Extract the [x, y] coordinate from the center of the cell holding the provided text.  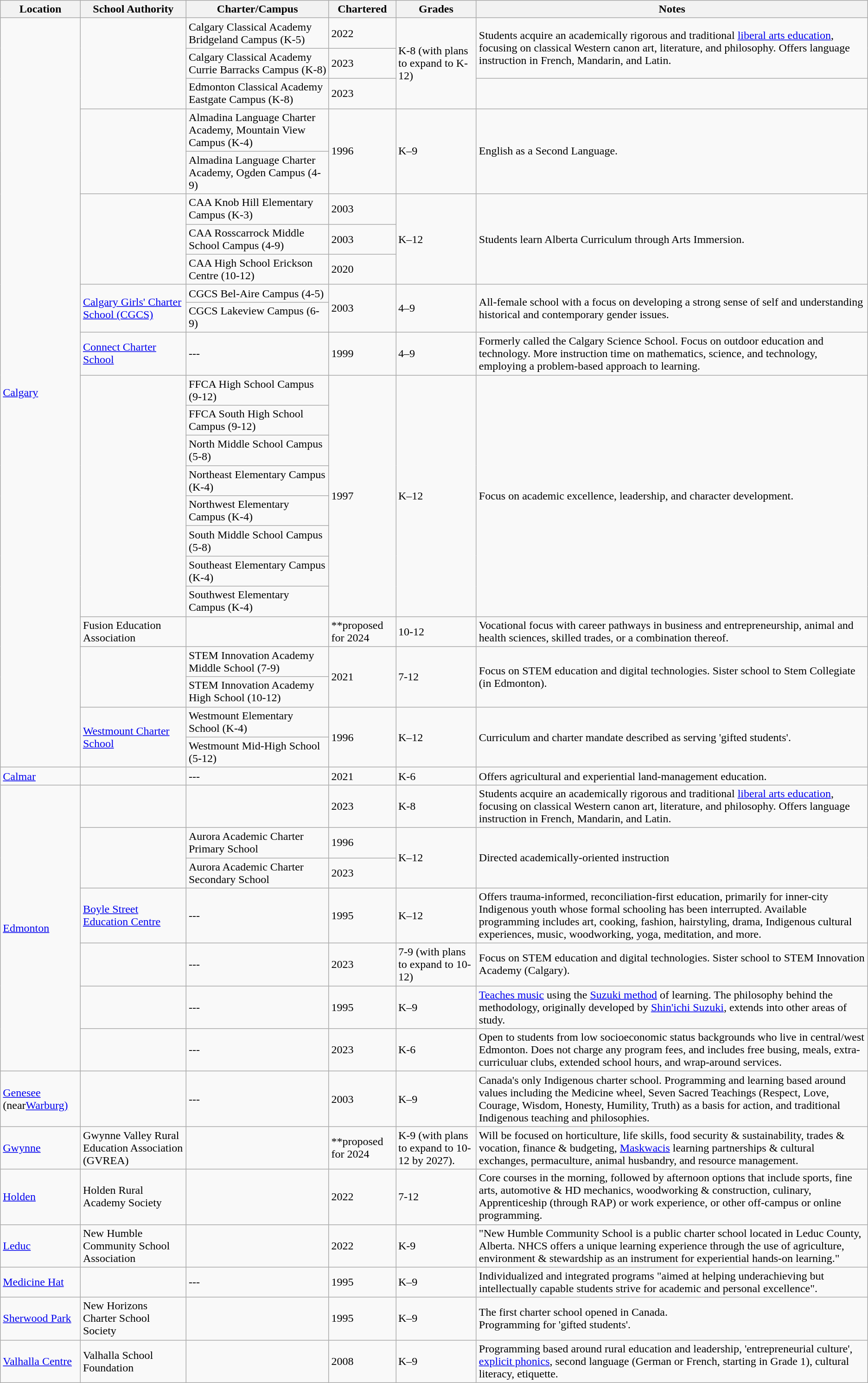
Leduc [41, 1246]
Edmonton Classical Academy Eastgate Campus (K-8) [257, 94]
Northwest Elementary Campus (K-4) [257, 511]
Aurora Academic Charter Secondary School [257, 873]
Northeast Elementary Campus (K-4) [257, 480]
CGCS Lakeview Campus (6-9) [257, 317]
Holden Rural Academy Society [133, 1197]
FFCA High School Campus (9-12) [257, 390]
Valhalla School Foundation [133, 1361]
Boyle Street Education Centre [133, 916]
CAA Knob Hill Elementary Campus (K-3) [257, 209]
STEM Innovation Academy Middle School (7-9) [257, 661]
Location [41, 9]
Notes [672, 9]
K-8 [436, 806]
Calgary Classical Academy Currie Barracks Campus (K-8) [257, 63]
Curriculum and charter mandate described as serving 'gifted students'. [672, 737]
Medicine Hat [41, 1282]
New Horizons Charter School Society [133, 1319]
Focus on academic excellence, leadership, and character development. [672, 495]
Calmar [41, 776]
Southeast Elementary Campus (K-4) [257, 571]
1999 [363, 353]
Chartered [363, 9]
Sherwood Park [41, 1319]
10-12 [436, 632]
New Humble Community School Association [133, 1246]
Edmonton [41, 928]
Focus on STEM education and digital technologies. Sister school to Stem Collegiate (in Edmonton). [672, 677]
2008 [363, 1361]
Calgary [41, 393]
Almadina Language Charter Academy, Ogden Campus (4-9) [257, 173]
Charter/Campus [257, 9]
The first charter school opened in Canada.Programming for 'gifted students'. [672, 1319]
Holden [41, 1197]
Aurora Academic Charter Primary School [257, 842]
2020 [363, 269]
Westmount Charter School [133, 737]
FFCA South High School Campus (9-12) [257, 420]
Gwynne [41, 1148]
K-9 (with plans to expand to 10-12 by 2027). [436, 1148]
1997 [363, 495]
7-9 (with plans to expand to 10-12) [436, 965]
K-8 (with plans to expand to K-12) [436, 63]
Southwest Elementary Campus (K-4) [257, 601]
STEM Innovation Academy High School (10-12) [257, 692]
South Middle School Campus (5-8) [257, 541]
K-9 [436, 1246]
CAA High School Erickson Centre (10-12) [257, 269]
All-female school with a focus on developing a strong sense of self and understanding historical and contemporary gender issues. [672, 308]
Gwynne Valley Rural Education Association (GVREA) [133, 1148]
Calgary Classical Academy Bridgeland Campus (K-5) [257, 33]
Focus on STEM education and digital technologies. Sister school to STEM Innovation Academy (Calgary). [672, 965]
CAA Rosscarrock Middle School Campus (4-9) [257, 239]
Calgary Girls' Charter School (CGCS) [133, 308]
North Middle School Campus (5-8) [257, 451]
Vocational focus with career pathways in business and entrepreneurship, animal and health sciences, skilled trades, or a combination thereof. [672, 632]
Westmount Mid-High School (5-12) [257, 752]
Grades [436, 9]
Westmount Elementary School (K-4) [257, 722]
Students learn Alberta Curriculum through Arts Immersion. [672, 239]
Valhalla Centre [41, 1361]
School Authority [133, 9]
Almadina Language Charter Academy, Mountain View Campus (K-4) [257, 130]
English as a Second Language. [672, 151]
Fusion Education Association [133, 632]
Genesee (nearWarburg) [41, 1099]
Directed academically-oriented instruction [672, 858]
CGCS Bel-Aire Campus (4-5) [257, 293]
Offers agricultural and experiential land-management education. [672, 776]
Connect Charter School [133, 353]
